Search for the cell housing the specified text and yield its (x, y) center coordinate. 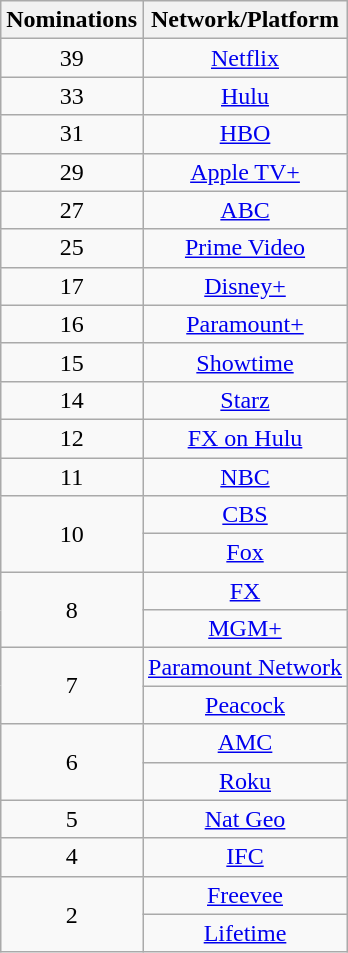
FX on Hulu (244, 438)
Prime Video (244, 248)
HBO (244, 134)
Network/Platform (244, 20)
Apple TV+ (244, 172)
Nat Geo (244, 819)
5 (72, 819)
IFC (244, 857)
16 (72, 324)
11 (72, 477)
Roku (244, 781)
MGM+ (244, 629)
6 (72, 762)
7 (72, 686)
ABC (244, 210)
Hulu (244, 96)
Lifetime (244, 933)
8 (72, 610)
Disney+ (244, 286)
Starz (244, 400)
Paramount Network (244, 667)
39 (72, 58)
Paramount+ (244, 324)
Showtime (244, 362)
31 (72, 134)
CBS (244, 515)
Netflix (244, 58)
4 (72, 857)
17 (72, 286)
Fox (244, 553)
29 (72, 172)
Nominations (72, 20)
33 (72, 96)
FX (244, 591)
25 (72, 248)
Peacock (244, 705)
27 (72, 210)
AMC (244, 743)
10 (72, 534)
14 (72, 400)
2 (72, 914)
Freevee (244, 895)
12 (72, 438)
NBC (244, 477)
15 (72, 362)
